Detect which cell encompasses the target text, then output its (X, Y) center coordinate. 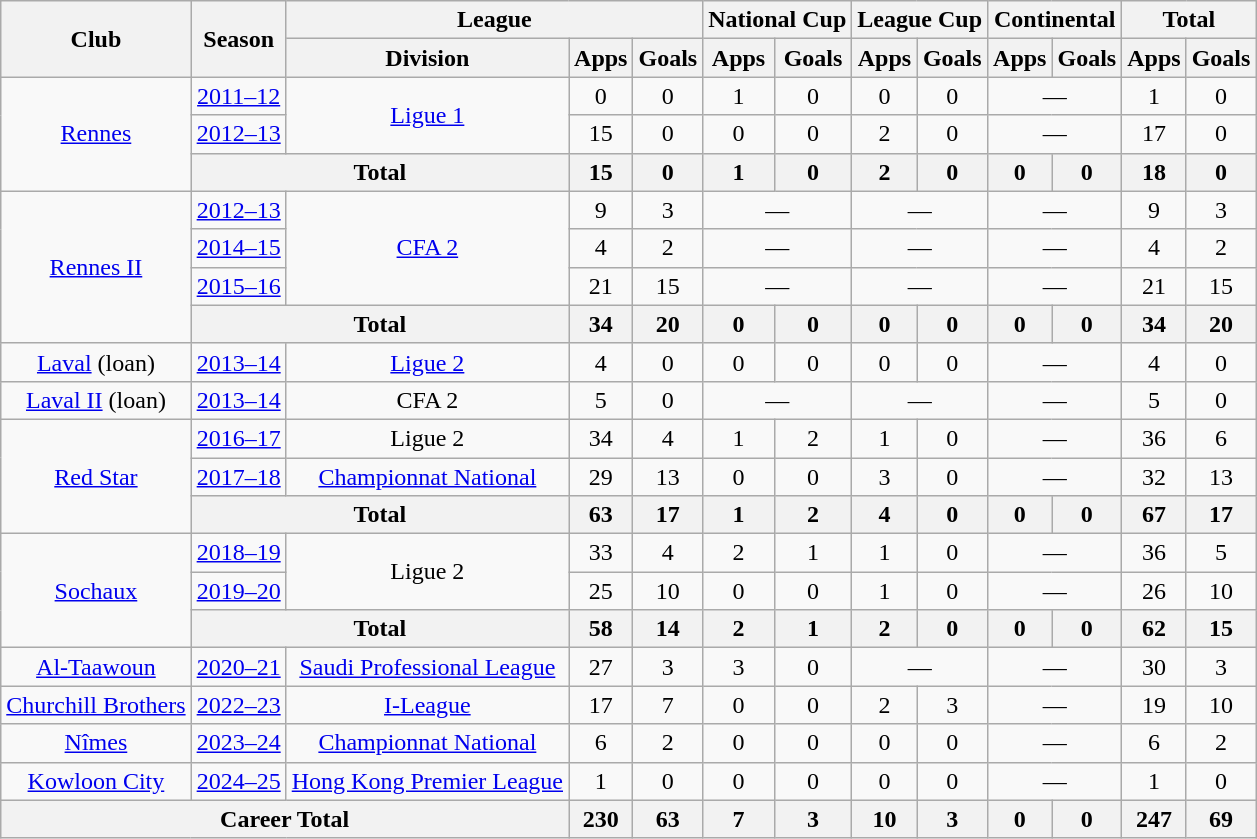
Career Total (285, 819)
Kowloon City (96, 781)
2011–12 (238, 96)
2019–20 (238, 591)
Nîmes (96, 743)
33 (601, 553)
Al-Taawoun (96, 667)
18 (1154, 172)
Sochaux (96, 591)
19 (1154, 705)
Continental (1055, 20)
69 (1221, 819)
2017–18 (238, 477)
2022–23 (238, 705)
Laval (loan) (96, 362)
30 (1154, 667)
2024–25 (238, 781)
League Cup (920, 20)
67 (1154, 515)
26 (1154, 591)
League (494, 20)
Club (96, 39)
Laval II (loan) (96, 400)
I-League (427, 705)
National Cup (778, 20)
27 (601, 667)
Churchill Brothers (96, 705)
2018–19 (238, 553)
Rennes II (96, 267)
Season (238, 39)
2020–21 (238, 667)
Hong Kong Premier League (427, 781)
32 (1154, 477)
Ligue 1 (427, 115)
62 (1154, 629)
2016–17 (238, 438)
Saudi Professional League (427, 667)
230 (601, 819)
58 (601, 629)
2014–15 (238, 248)
Red Star (96, 476)
247 (1154, 819)
Rennes (96, 134)
14 (668, 629)
25 (601, 591)
Division (427, 58)
2015–16 (238, 286)
2023–24 (238, 743)
29 (601, 477)
